For the text-containing cell, return its midpoint in (X, Y) coordinate format. 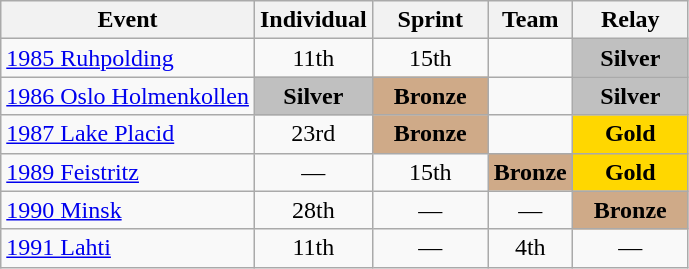
1985 Ruhpolding (128, 58)
4th (530, 248)
Relay (630, 20)
1991 Lahti (128, 248)
Event (128, 20)
1986 Oslo Holmenkollen (128, 96)
Individual (313, 20)
Sprint (430, 20)
1989 Feistritz (128, 172)
1990 Minsk (128, 210)
28th (313, 210)
Team (530, 20)
1987 Lake Placid (128, 134)
23rd (313, 134)
